Return (x, y) of the center of cell containing provided text 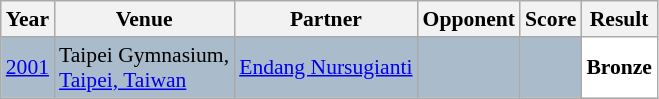
Venue (144, 19)
Partner (326, 19)
Bronze (619, 68)
Result (619, 19)
2001 (28, 68)
Opponent (470, 19)
Taipei Gymnasium,Taipei, Taiwan (144, 68)
Year (28, 19)
Endang Nursugianti (326, 68)
Score (550, 19)
